Determine the [x, y] coordinate at the center of the cell enclosing the given text.  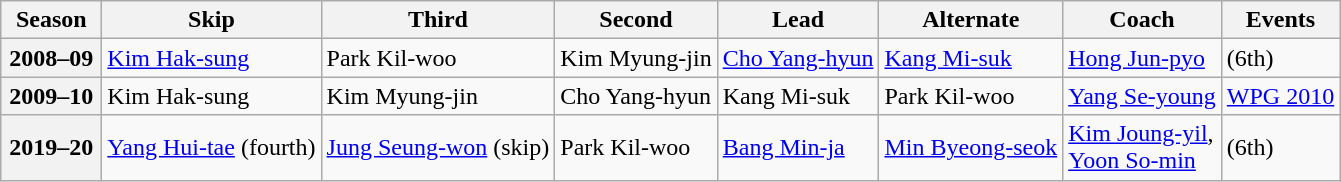
Skip [212, 20]
Alternate [971, 20]
Lead [798, 20]
2019–20 [52, 148]
Bang Min-ja [798, 148]
Season [52, 20]
Jung Seung-won (skip) [438, 148]
Second [636, 20]
Yang Se-young [1142, 96]
Events [1280, 20]
Yang Hui-tae (fourth) [212, 148]
WPG 2010 [1280, 96]
Min Byeong-seok [971, 148]
Third [438, 20]
2009–10 [52, 96]
Coach [1142, 20]
2008–09 [52, 58]
Hong Jun-pyo [1142, 58]
Kim Joung-yil,Yoon So-min [1142, 148]
